Determine the (X, Y) coordinate at the center of the cell enclosing the given text.  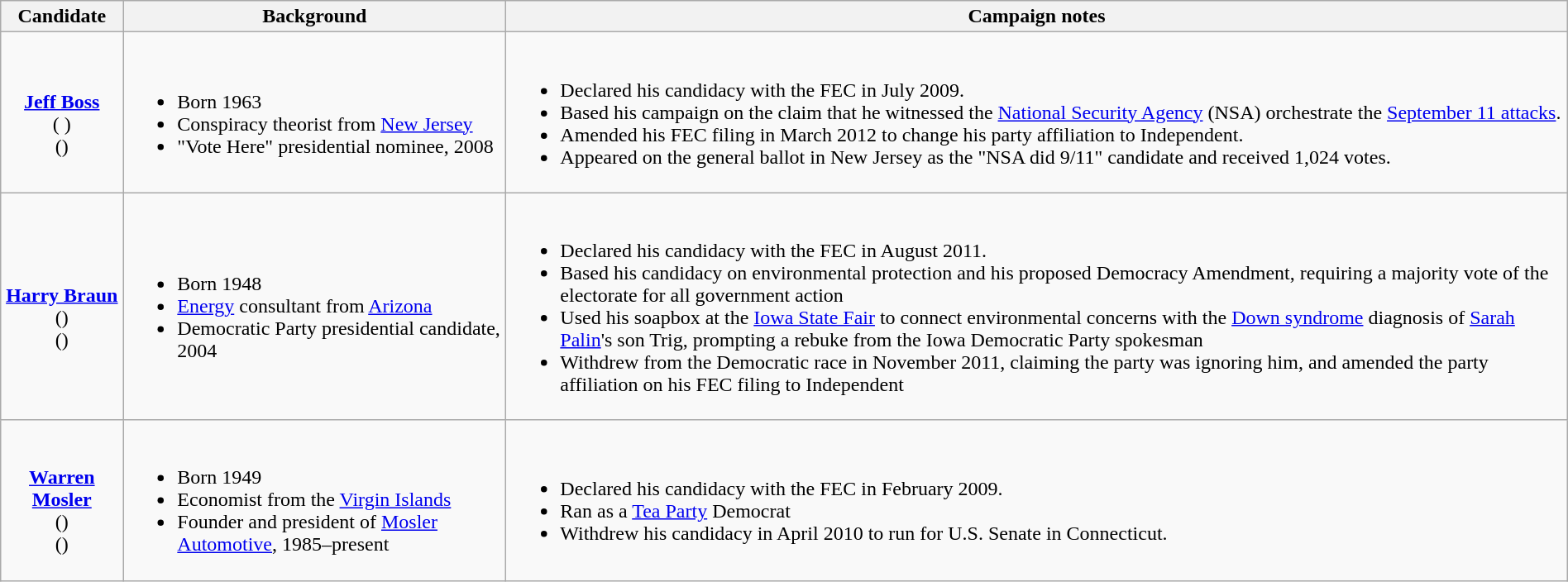
Harry Braun()() (62, 306)
Born 1948Energy consultant from ArizonaDemocratic Party presidential candidate, 2004 (314, 306)
Candidate (62, 17)
Jeff Boss( )() (62, 112)
Born 1963Conspiracy theorist from New Jersey"Vote Here" presidential nominee, 2008 (314, 112)
Born 1949Economist from the Virgin IslandsFounder and president of Mosler Automotive, 1985–present (314, 500)
Warren Mosler()() (62, 500)
Campaign notes (1037, 17)
Background (314, 17)
